Search for the cell housing the specified text and yield its (X, Y) center coordinate. 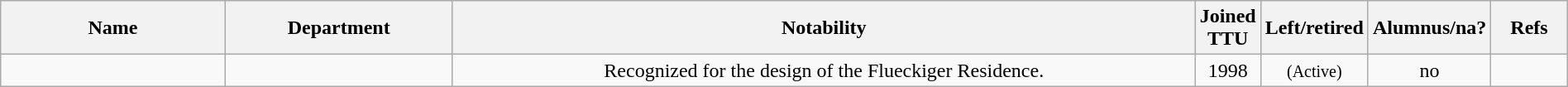
Alumnus/na? (1429, 28)
Joined TTU (1227, 28)
Department (339, 28)
Recognized for the design of the Flueckiger Residence. (824, 70)
Name (112, 28)
Refs (1529, 28)
1998 (1227, 70)
no (1429, 70)
Left/retired (1314, 28)
Notability (824, 28)
(Active) (1314, 70)
